Return the [X, Y] coordinate for the center point of the cell that contains the specified text.  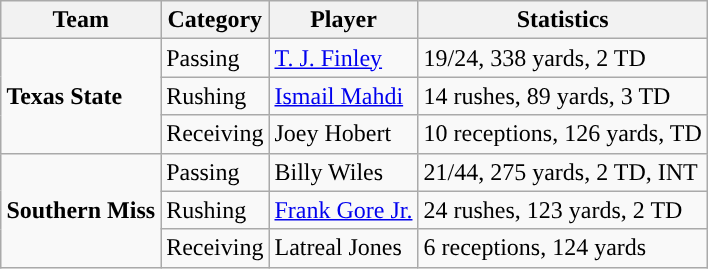
Statistics [562, 20]
Joey Hobert [344, 134]
6 receptions, 124 yards [562, 248]
T. J. Finley [344, 58]
Texas State [81, 96]
10 receptions, 126 yards, TD [562, 134]
Southern Miss [81, 210]
24 rushes, 123 yards, 2 TD [562, 210]
Player [344, 20]
21/44, 275 yards, 2 TD, INT [562, 172]
Latreal Jones [344, 248]
Frank Gore Jr. [344, 210]
19/24, 338 yards, 2 TD [562, 58]
Team [81, 20]
Billy Wiles [344, 172]
14 rushes, 89 yards, 3 TD [562, 96]
Ismail Mahdi [344, 96]
Category [215, 20]
